Pinpoint the cell where the given text exists, returning its [X, Y] midpoint coordinate. 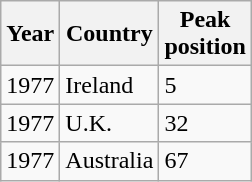
Country [110, 34]
5 [205, 85]
Ireland [110, 85]
Year [30, 34]
U.K. [110, 123]
32 [205, 123]
Peakposition [205, 34]
Australia [110, 161]
67 [205, 161]
